Capture the cell that displays the provided text and extract its [x, y] central coordinate. 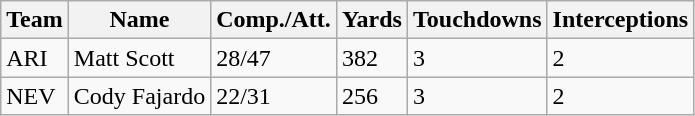
NEV [35, 96]
Name [139, 20]
22/31 [274, 96]
Touchdowns [477, 20]
Team [35, 20]
28/47 [274, 58]
Cody Fajardo [139, 96]
Yards [372, 20]
256 [372, 96]
Comp./Att. [274, 20]
Interceptions [620, 20]
ARI [35, 58]
382 [372, 58]
Matt Scott [139, 58]
